Locate the cell with the specified text and output its (x, y) center coordinate. 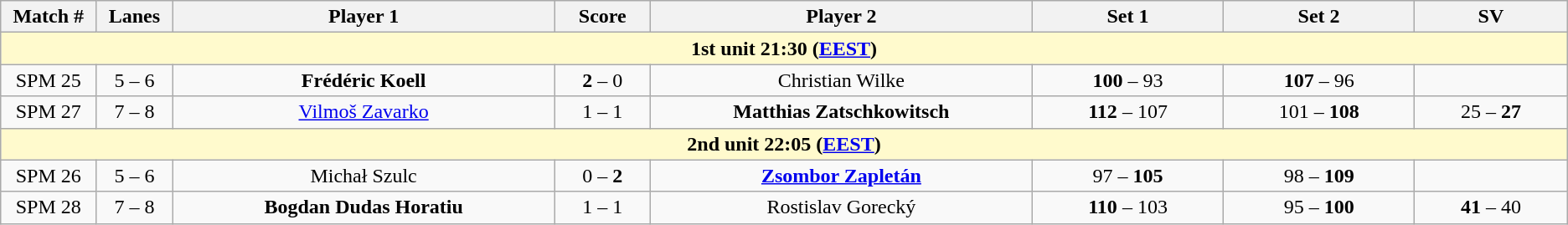
Player 1 (364, 17)
SPM 25 (49, 80)
Christian Wilke (841, 80)
97 – 105 (1127, 176)
Lanes (134, 17)
Michał Szulc (364, 176)
Vilmoš Zavarko (364, 112)
Matthias Zatschkowitsch (841, 112)
Score (602, 17)
Rostislav Gorecký (841, 207)
Match # (49, 17)
110 – 103 (1127, 207)
SV (1491, 17)
SPM 26 (49, 176)
100 – 93 (1127, 80)
98 – 109 (1319, 176)
SPM 28 (49, 207)
41 – 40 (1491, 207)
0 – 2 (602, 176)
Frédéric Koell (364, 80)
Zsombor Zapletán (841, 176)
Player 2 (841, 17)
1st unit 21:30 (EEST) (784, 49)
101 – 108 (1319, 112)
SPM 27 (49, 112)
95 – 100 (1319, 207)
25 – 27 (1491, 112)
107 – 96 (1319, 80)
Set 1 (1127, 17)
Set 2 (1319, 17)
2nd unit 22:05 (EEST) (784, 144)
112 – 107 (1127, 112)
Bogdan Dudas Horatiu (364, 207)
2 – 0 (602, 80)
